Identify which cell holds the provided text, then report its (x, y) central coordinate. 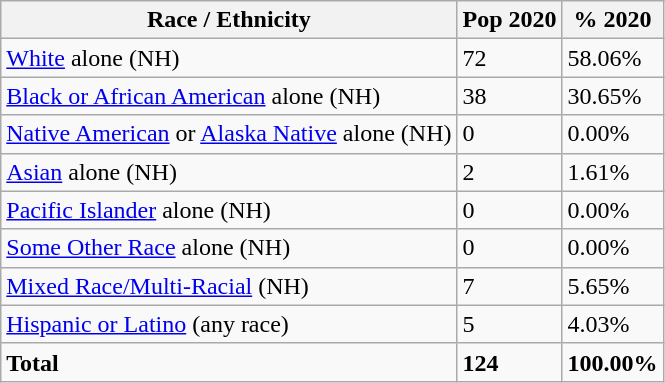
38 (510, 96)
5 (510, 324)
2 (510, 172)
Asian alone (NH) (229, 172)
Race / Ethnicity (229, 20)
Pacific Islander alone (NH) (229, 210)
Total (229, 362)
72 (510, 58)
Some Other Race alone (NH) (229, 248)
White alone (NH) (229, 58)
100.00% (612, 362)
Mixed Race/Multi-Racial (NH) (229, 286)
Black or African American alone (NH) (229, 96)
58.06% (612, 58)
30.65% (612, 96)
124 (510, 362)
7 (510, 286)
Hispanic or Latino (any race) (229, 324)
4.03% (612, 324)
Pop 2020 (510, 20)
5.65% (612, 286)
1.61% (612, 172)
% 2020 (612, 20)
Native American or Alaska Native alone (NH) (229, 134)
